Find where the given text appears and provide that cell's center as [x, y] coordinate. 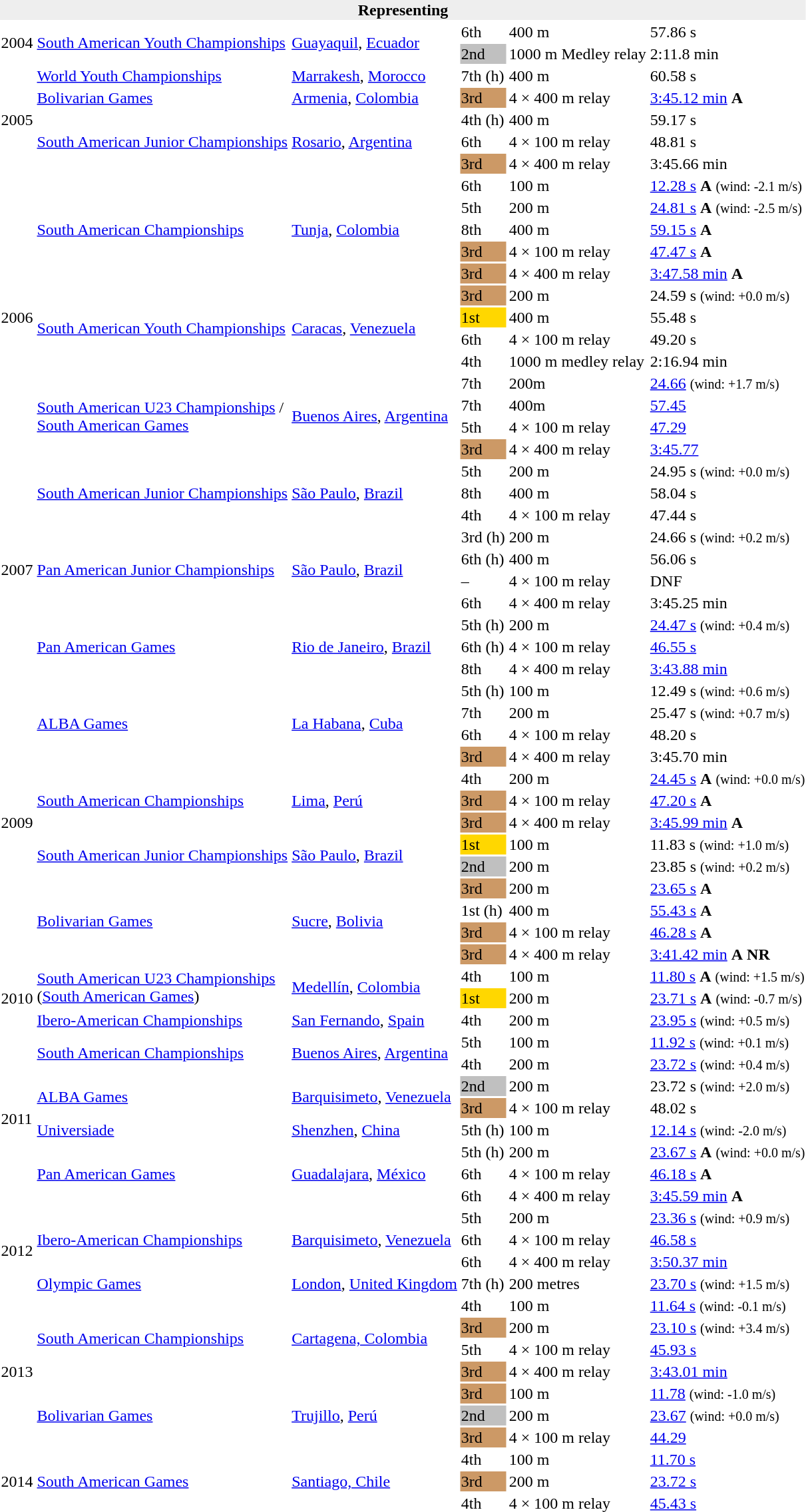
23.72 s [727, 1481]
2013 [17, 1372]
23.71 s A (wind: -0.7 m/s) [727, 998]
Guayaquil, Ecuador [375, 43]
200 metres [578, 1284]
24.47 s (wind: +0.4 m/s) [727, 625]
Trujillo, Perú [375, 1416]
23.67 (wind: +0.0 m/s) [727, 1416]
Cartagena, Colombia [375, 1339]
48.02 s [727, 1108]
3:45.59 min A [727, 1196]
3:47.58 min A [727, 274]
2006 [17, 317]
23.95 s (wind: +0.5 m/s) [727, 1020]
59.15 s A [727, 230]
23.72 s (wind: +2.0 m/s) [727, 1086]
3:45.25 min [727, 603]
24.95 s (wind: +0.0 m/s) [727, 471]
49.20 s [727, 339]
44.29 [727, 1437]
55.48 s [727, 317]
Marrakesh, Morocco [375, 76]
400m [578, 405]
Tunja, Colombia [375, 230]
Rio de Janeiro, Brazil [375, 647]
La Habana, Cuba [375, 724]
23.10 s (wind: +3.4 m/s) [727, 1328]
3:45.77 [727, 449]
San Fernando, Spain [375, 1020]
11.80 s A (wind: +1.5 m/s) [727, 976]
46.28 s A [727, 932]
46.55 s [727, 647]
4th (h) [483, 120]
12.14 s (wind: -2.0 m/s) [727, 1130]
46.58 s [727, 1240]
Armenia, Colombia [375, 98]
11.78 (wind: -1.0 m/s) [727, 1394]
World Youth Championships [162, 76]
23.67 s A (wind: +0.0 m/s) [727, 1152]
Sucre, Bolivia [375, 921]
23.72 s (wind: +0.4 m/s) [727, 1064]
11.64 s (wind: -0.1 m/s) [727, 1306]
11.92 s (wind: +0.1 m/s) [727, 1042]
London, United Kingdom [375, 1284]
59.17 s [727, 120]
2010 [17, 998]
Representing [403, 10]
46.18 s A [727, 1174]
2007 [17, 570]
55.43 s A [727, 910]
25.47 s (wind: +0.7 m/s) [727, 713]
24.45 s A (wind: +0.0 m/s) [727, 779]
24.66 s (wind: +0.2 m/s) [727, 537]
23.65 s A [727, 888]
2012 [17, 1251]
1000 m Medley relay [578, 54]
– [483, 581]
57.86 s [727, 32]
48.81 s [727, 142]
12.28 s A (wind: -2.1 m/s) [727, 186]
45.93 s [727, 1350]
2011 [17, 1119]
12.49 s (wind: +0.6 m/s) [727, 691]
23.85 s (wind: +0.2 m/s) [727, 866]
Medellín, Colombia [375, 988]
2:16.94 min [727, 361]
3:43.88 min [727, 669]
3:50.37 min [727, 1262]
South American U23 Championships (South American Games) [162, 988]
47.44 s [727, 515]
56.06 s [727, 559]
24.59 s (wind: +0.0 m/s) [727, 295]
47.29 [727, 427]
24.81 s A (wind: -2.5 m/s) [727, 208]
Olympic Games [162, 1284]
3:45.66 min [727, 164]
Lima, Perú [375, 801]
South American U23 Championships / South American Games [162, 417]
47.47 s A [727, 252]
Universiade [162, 1130]
23.36 s (wind: +0.9 m/s) [727, 1218]
57.45 [727, 405]
Pan American Junior Championships [162, 570]
47.20 s A [727, 801]
3:41.42 min A NR [727, 954]
Caracas, Venezuela [375, 329]
200m [578, 383]
3:43.01 min [727, 1372]
3:45.70 min [727, 757]
3:45.99 min A [727, 823]
2009 [17, 823]
2:11.8 min [727, 54]
Shenzhen, China [375, 1130]
1st (h) [483, 910]
23.70 s (wind: +1.5 m/s) [727, 1284]
Guadalajara, México [375, 1174]
24.66 (wind: +1.7 m/s) [727, 383]
3:45.12 min A [727, 98]
DNF [727, 581]
2005 [17, 120]
11.70 s [727, 1459]
3rd (h) [483, 537]
11.83 s (wind: +1.0 m/s) [727, 845]
58.04 s [727, 493]
2004 [17, 43]
60.58 s [727, 76]
48.20 s [727, 735]
Rosario, Argentina [375, 142]
1000 m medley relay [578, 361]
